Return (X, Y) of the center of cell containing provided text 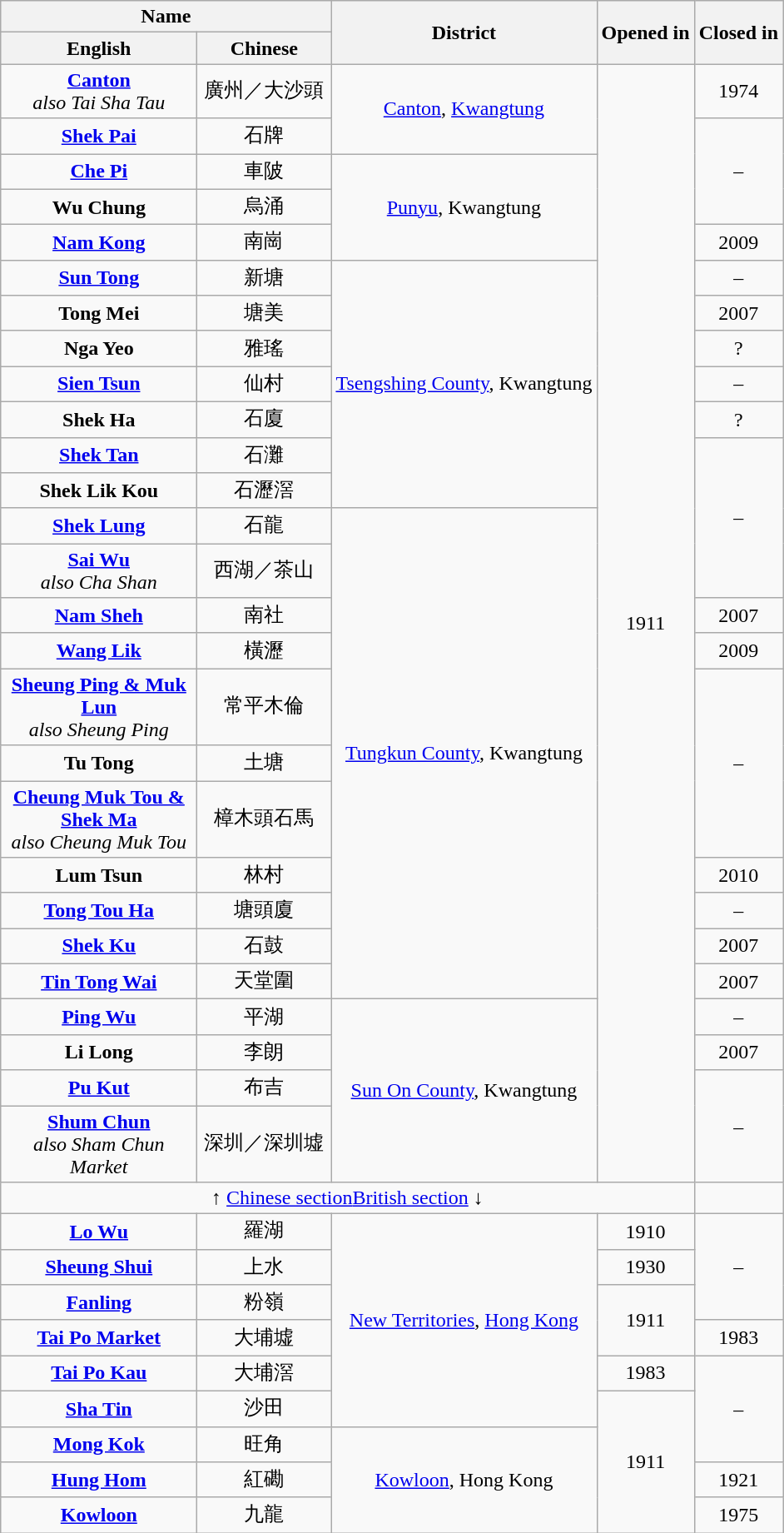
石瀝滘 (265, 491)
仙村 (265, 385)
Tu Tong (99, 763)
大埔滘 (265, 1374)
Shek Ha (99, 420)
橫瀝 (265, 651)
土塘 (265, 763)
Tai Po Kau (99, 1374)
1910 (646, 1232)
沙田 (265, 1409)
Sheung Ping & Muk Lunalso Sheung Ping (99, 707)
Sha Tin (99, 1409)
Shek Tan (99, 455)
Sien Tsun (99, 385)
Tsengshing County, Kwangtung (464, 384)
Opened in (646, 32)
Nga Yeo (99, 348)
布吉 (265, 1088)
Closed in (738, 32)
新塘 (265, 278)
Hung Hom (99, 1481)
Tai Po Market (99, 1337)
Ping Wu (99, 1018)
Sun Tong (99, 278)
Name (166, 17)
石灘 (265, 455)
Shek Pai (99, 137)
西湖／茶山 (265, 571)
石龍 (265, 526)
Sun On County, Kwangtung (464, 1091)
石鼓 (265, 946)
Shek Lung (99, 526)
Che Pi (99, 172)
Chinese (265, 48)
New Territories, Hong Kong (464, 1321)
Lum Tsun (99, 876)
Cheung Muk Tou & Shek Maalso Cheung Muk Tou (99, 819)
平湖 (265, 1018)
Fanling (99, 1302)
Tong Tou Ha (99, 911)
Sheung Shui (99, 1267)
廣州／大沙頭 (265, 92)
塘頭廈 (265, 911)
Canton, Kwangtung (464, 109)
樟木頭石馬 (265, 819)
李朗 (265, 1053)
Pu Kut (99, 1088)
南社 (265, 616)
↑ Chinese sectionBritish section ↓ (348, 1198)
Tin Tong Wai (99, 981)
Kowloon, Hong Kong (464, 1480)
石牌 (265, 137)
Tungkun County, Kwangtung (464, 754)
Nam Sheh (99, 616)
Nam Kong (99, 243)
林村 (265, 876)
九龍 (265, 1516)
District (464, 32)
天堂圍 (265, 981)
Shum Chunalso Sham Chun Market (99, 1144)
Li Long (99, 1053)
上水 (265, 1267)
1930 (646, 1267)
旺角 (265, 1444)
Shek Ku (99, 946)
羅湖 (265, 1232)
1921 (738, 1481)
Punyu, Kwangtung (464, 207)
Lo Wu (99, 1232)
Mong Kok (99, 1444)
塘美 (265, 313)
車陂 (265, 172)
烏涌 (265, 207)
Kowloon (99, 1516)
1975 (738, 1516)
雅瑤 (265, 348)
深圳／深圳墟 (265, 1144)
紅磡 (265, 1481)
2010 (738, 876)
粉嶺 (265, 1302)
南崗 (265, 243)
1974 (738, 92)
大埔墟 (265, 1337)
Cantonalso Tai Sha Tau (99, 92)
Wang Lik (99, 651)
English (99, 48)
Wu Chung (99, 207)
常平木倫 (265, 707)
Shek Lik Kou (99, 491)
Tong Mei (99, 313)
石廈 (265, 420)
Sai Wu also Cha Shan (99, 571)
